For the text-containing cell, return its midpoint in (x, y) coordinate format. 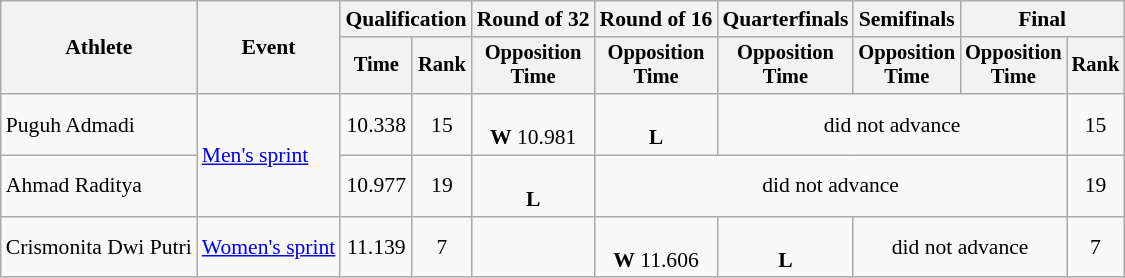
Men's sprint (269, 155)
11.139 (376, 248)
Ahmad Raditya (99, 186)
10.977 (376, 186)
Time (376, 66)
W 11.606 (656, 248)
Semifinals (906, 19)
Round of 16 (656, 19)
Athlete (99, 48)
Qualification (406, 19)
Final (1042, 19)
Round of 32 (534, 19)
Women's sprint (269, 248)
Event (269, 48)
Quarterfinals (785, 19)
Crismonita Dwi Putri (99, 248)
Puguh Admadi (99, 124)
10.338 (376, 124)
W 10.981 (534, 124)
